Capture the cell that displays the provided text and extract its [x, y] central coordinate. 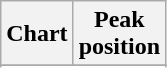
Chart [37, 34]
Peakposition [119, 34]
